Return [x, y] of the center of cell containing provided text 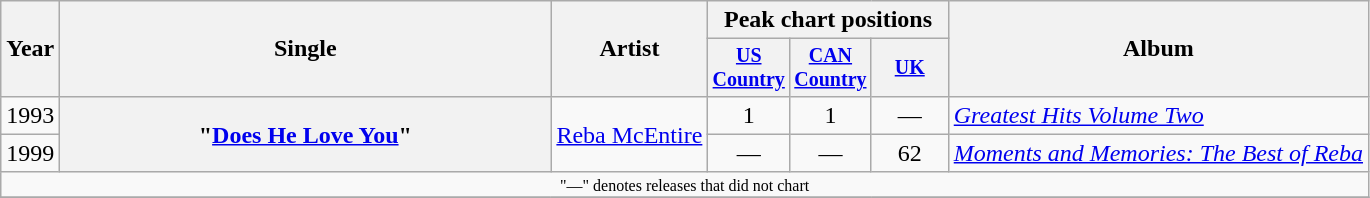
Moments and Memories: The Best of Reba [1158, 153]
Peak chart positions [828, 20]
1993 [30, 115]
62 [910, 153]
CAN Country [831, 68]
UK [910, 68]
US Country [749, 68]
Album [1158, 49]
Reba McEntire [630, 134]
1999 [30, 153]
Single [306, 49]
Year [30, 49]
"—" denotes releases that did not chart [685, 184]
"Does He Love You" [306, 134]
Artist [630, 49]
Greatest Hits Volume Two [1158, 115]
